Capture the cell that displays the provided text and extract its (x, y) central coordinate. 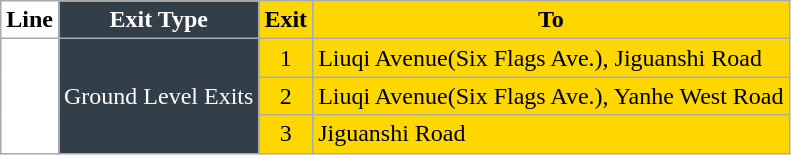
Ground Level Exits (158, 96)
2 (286, 96)
Jiguanshi Road (551, 134)
Liuqi Avenue(Six Flags Ave.), Jiguanshi Road (551, 58)
Liuqi Avenue(Six Flags Ave.), Yanhe West Road (551, 96)
Exit (286, 20)
3 (286, 134)
1 (286, 58)
Line (30, 20)
Exit Type (158, 20)
To (551, 20)
